For the text-containing cell, return its midpoint in [x, y] coordinate format. 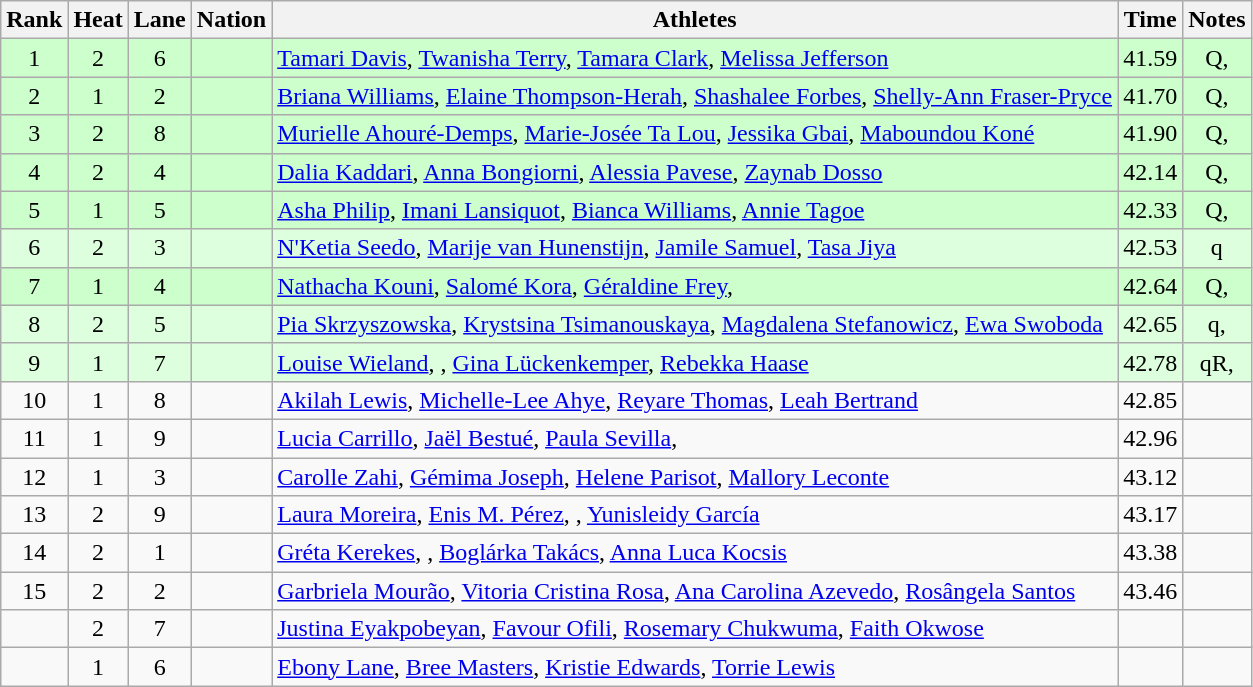
14 [34, 553]
Notes [1217, 20]
13 [34, 515]
Gréta Kerekes, , Boglárka Takács, Anna Luca Kocsis [695, 553]
43.46 [1150, 591]
Akilah Lewis, Michelle-Lee Ahye, Reyare Thomas, Leah Bertrand [695, 400]
10 [34, 400]
42.53 [1150, 248]
Carolle Zahi, Gémima Joseph, Helene Parisot, Mallory Leconte [695, 477]
41.90 [1150, 134]
43.12 [1150, 477]
42.65 [1150, 324]
12 [34, 477]
Lucia Carrillo, Jaël Bestué, Paula Sevilla, [695, 438]
Pia Skrzyszowska, Krystsina Tsimanouskaya, Magdalena Stefanowicz, Ewa Swoboda [695, 324]
Nathacha Kouni, Salomé Kora, Géraldine Frey, [695, 286]
N'Ketia Seedo, Marije van Hunenstijn, Jamile Samuel, Tasa Jiya [695, 248]
Rank [34, 20]
Murielle Ahouré-Demps, Marie-Josée Ta Lou, Jessika Gbai, Maboundou Koné [695, 134]
Asha Philip, Imani Lansiquot, Bianca Williams, Annie Tagoe [695, 210]
Dalia Kaddari, Anna Bongiorni, Alessia Pavese, Zaynab Dosso [695, 172]
Heat [98, 20]
42.64 [1150, 286]
Garbriela Mourão, Vitoria Cristina Rosa, Ana Carolina Azevedo, Rosângela Santos [695, 591]
42.33 [1150, 210]
Tamari Davis, Twanisha Terry, Tamara Clark, Melissa Jefferson [695, 58]
42.14 [1150, 172]
Lane [160, 20]
15 [34, 591]
q, [1217, 324]
Briana Williams, Elaine Thompson-Herah, Shashalee Forbes, Shelly-Ann Fraser-Pryce [695, 96]
42.78 [1150, 362]
43.38 [1150, 553]
43.17 [1150, 515]
Laura Moreira, Enis M. Pérez, , Yunisleidy García [695, 515]
41.59 [1150, 58]
Ebony Lane, Bree Masters, Kristie Edwards, Torrie Lewis [695, 667]
q [1217, 248]
41.70 [1150, 96]
Nation [231, 20]
Louise Wieland, , Gina Lückenkemper, Rebekka Haase [695, 362]
42.85 [1150, 400]
Time [1150, 20]
Athletes [695, 20]
42.96 [1150, 438]
Justina Eyakpobeyan, Favour Ofili, Rosemary Chukwuma, Faith Okwose [695, 629]
qR, [1217, 362]
11 [34, 438]
